Return [x, y] of the center of cell containing provided text 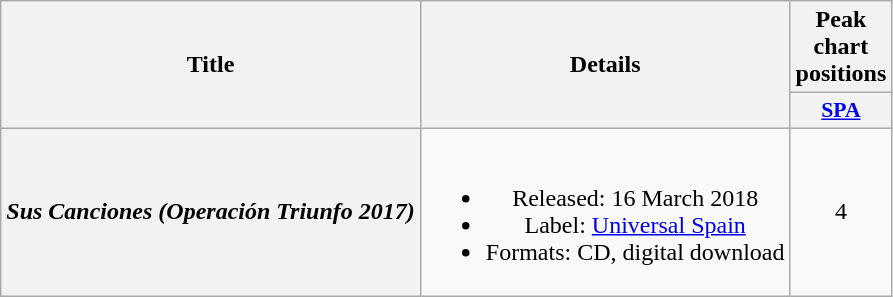
Title [211, 65]
4 [841, 212]
SPA [841, 111]
Released: 16 March 2018Label: Universal SpainFormats: CD, digital download [605, 212]
Details [605, 65]
Peak chart positions [841, 47]
Sus Canciones (Operación Triunfo 2017) [211, 212]
